Locate the cell with the specified text and output its (x, y) center coordinate. 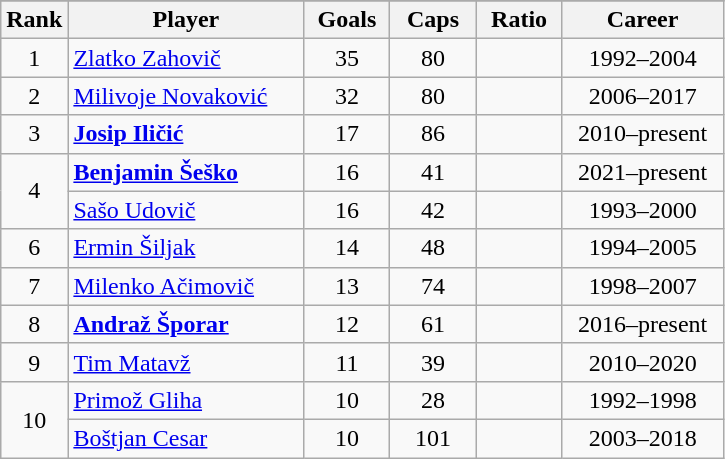
12 (347, 324)
2003–2018 (642, 438)
Rank (34, 20)
32 (347, 96)
Primož Gliha (186, 400)
2010–present (642, 134)
2006–2017 (642, 96)
39 (433, 362)
Milenko Ačimovič (186, 286)
Benjamin Šeško (186, 172)
35 (347, 58)
14 (347, 248)
Andraž Šporar (186, 324)
2016–present (642, 324)
42 (433, 210)
2010–2020 (642, 362)
Josip Iličić (186, 134)
6 (34, 248)
1992–2004 (642, 58)
74 (433, 286)
1993–2000 (642, 210)
2 (34, 96)
101 (433, 438)
7 (34, 286)
Milivoje Novaković (186, 96)
8 (34, 324)
41 (433, 172)
17 (347, 134)
Ermin Šiljak (186, 248)
13 (347, 286)
Career (642, 20)
86 (433, 134)
11 (347, 362)
2021–present (642, 172)
Sašo Udovič (186, 210)
9 (34, 362)
Goals (347, 20)
Zlatko Zahovič (186, 58)
3 (34, 134)
28 (433, 400)
Tim Matavž (186, 362)
61 (433, 324)
Ratio (519, 20)
Player (186, 20)
1 (34, 58)
4 (34, 191)
Boštjan Cesar (186, 438)
1992–1998 (642, 400)
1998–2007 (642, 286)
Caps (433, 20)
1994–2005 (642, 248)
48 (433, 248)
